Provide the (X, Y) coordinate of the cell's center where the given text is located.  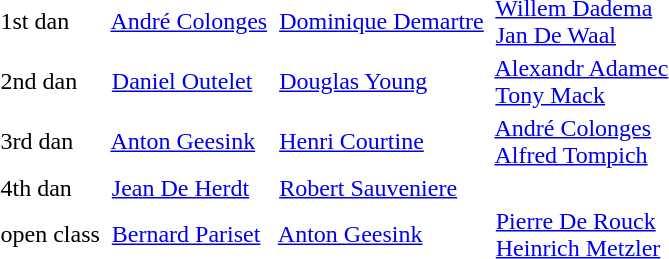
Daniel Outelet (186, 82)
Henri Courtine (379, 142)
Jean De Herdt (186, 188)
Robert Sauveniere (379, 188)
Douglas Young (379, 82)
Anton Geesink (186, 142)
